Return [x, y] of the center of cell containing provided text 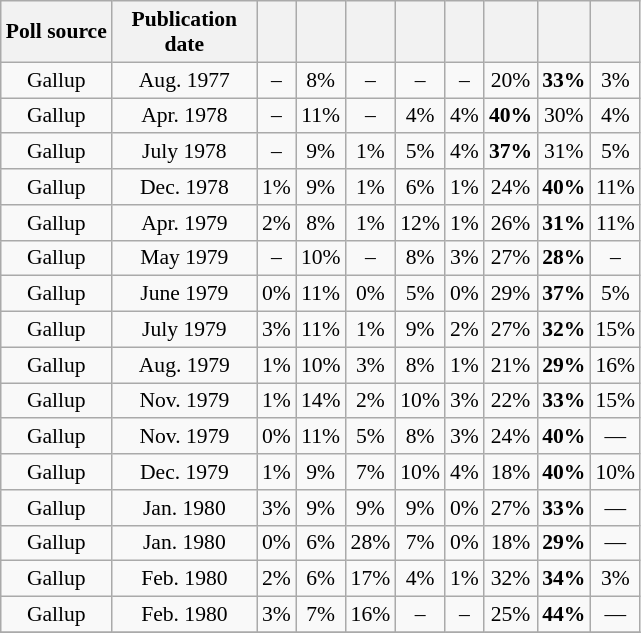
June 1979 [184, 294]
22% [510, 401]
Poll source [56, 32]
12% [420, 223]
25% [510, 615]
Apr. 1979 [184, 223]
Dec. 1978 [184, 187]
May 1979 [184, 258]
Aug. 1977 [184, 80]
14% [321, 401]
44% [564, 615]
30% [564, 116]
26% [510, 223]
July 1978 [184, 152]
Apr. 1978 [184, 116]
July 1979 [184, 330]
21% [510, 365]
Aug. 1979 [184, 365]
Dec. 1979 [184, 472]
20% [510, 80]
34% [564, 579]
17% [371, 579]
Publication date [184, 32]
